Capture the cell that displays the provided text and extract its (X, Y) central coordinate. 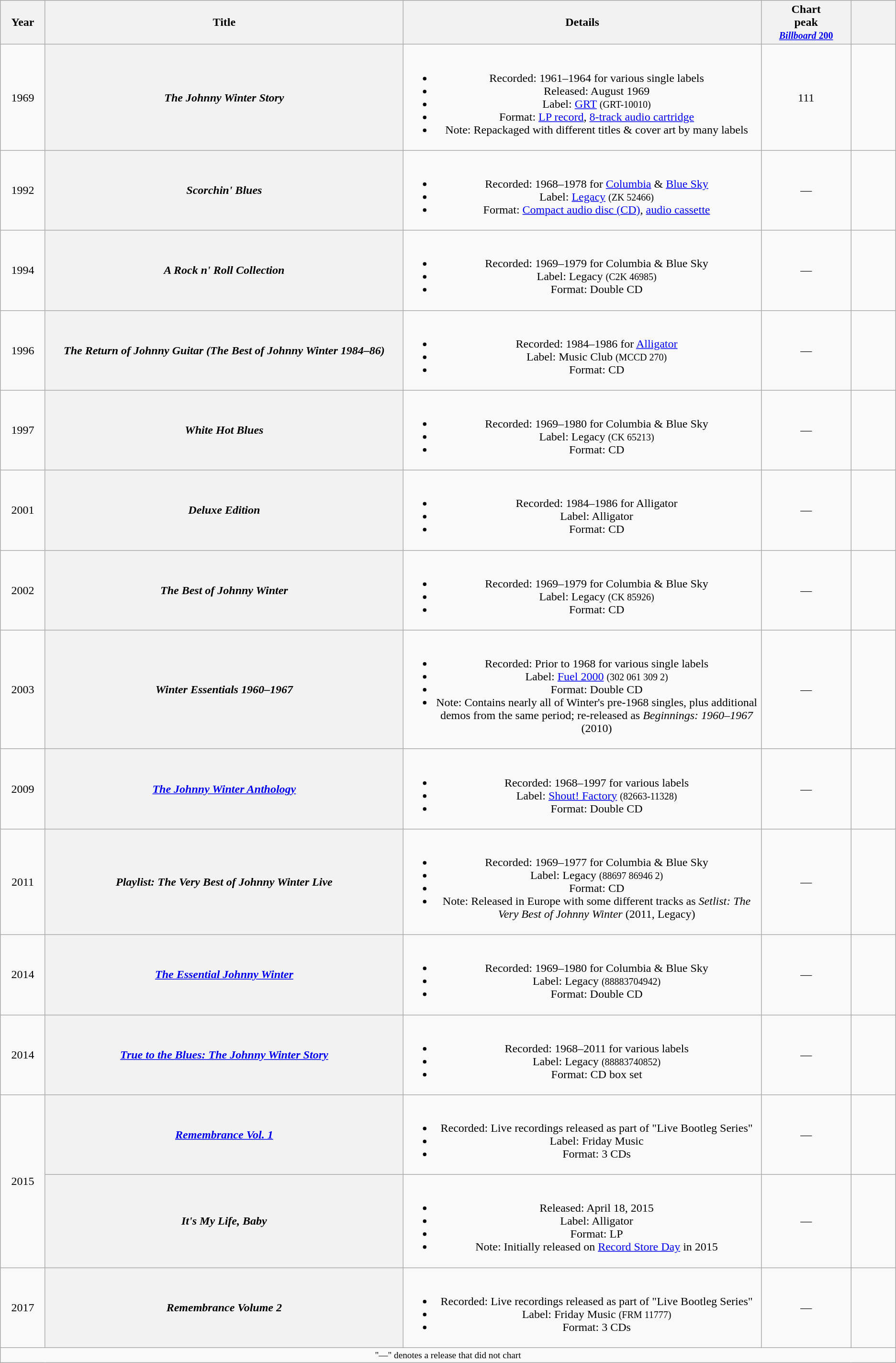
True to the Blues: The Johnny Winter Story (224, 1055)
Playlist: The Very Best of Johnny Winter Live (224, 882)
The Johnny Winter Story (224, 98)
2002 (23, 590)
Winter Essentials 1960–1967 (224, 689)
Recorded: 1969–1979 for Columbia & Blue SkyLabel: Legacy (CK 85926)Format: CD (582, 590)
The Best of Johnny Winter (224, 590)
Recorded: Live recordings released as part of "Live Bootleg Series"Label: Friday Music (FRM 11777)Format: 3 CDs (582, 1308)
A Rock n' Roll Collection (224, 270)
The Johnny Winter Anthology (224, 789)
Deluxe Edition (224, 510)
2001 (23, 510)
2017 (23, 1308)
2011 (23, 882)
Recorded: 1969–1980 for Columbia & Blue SkyLabel: Legacy (CK 65213)Format: CD (582, 430)
Recorded: 1968–2011 for various labelsLabel: Legacy (88883740852)Format: CD box set (582, 1055)
Details (582, 23)
1997 (23, 430)
Recorded: 1984–1986 for AlligatorLabel: Alligator Format: CD (582, 510)
Recorded: 1969–1980 for Columbia & Blue SkyLabel: Legacy (88883704942)Format: Double CD (582, 975)
Scorchin' Blues (224, 191)
111 (806, 98)
1994 (23, 270)
1969 (23, 98)
"—" denotes a release that did not chart (448, 1355)
1996 (23, 350)
ChartpeakBillboard 200 (806, 23)
It's My Life, Baby (224, 1221)
Title (224, 23)
1992 (23, 191)
Remembrance Vol. 1 (224, 1135)
The Essential Johnny Winter (224, 975)
Recorded: 1969–1979 for Columbia & Blue SkyLabel: Legacy (C2K 46985)Format: Double CD (582, 270)
Recorded: 1968–1978 for Columbia & Blue SkyLabel: Legacy (ZK 52466)Format: Compact audio disc (CD), audio cassette (582, 191)
White Hot Blues (224, 430)
2003 (23, 689)
Released: April 18, 2015Label: Alligator Format: LPNote: Initially released on Record Store Day in 2015 (582, 1221)
Recorded: 1968–1997 for various labelsLabel: Shout! Factory (82663-11328)Format: Double CD (582, 789)
The Return of Johnny Guitar (The Best of Johnny Winter 1984–86) (224, 350)
2015 (23, 1182)
Recorded: 1984–1986 for AlligatorLabel: Music Club (MCCD 270)Format: CD (582, 350)
2009 (23, 789)
Year (23, 23)
Recorded: Live recordings released as part of "Live Bootleg Series"Label: Friday Music Format: 3 CDs (582, 1135)
Remembrance Volume 2 (224, 1308)
